Return (X, Y) of the center of cell containing provided text 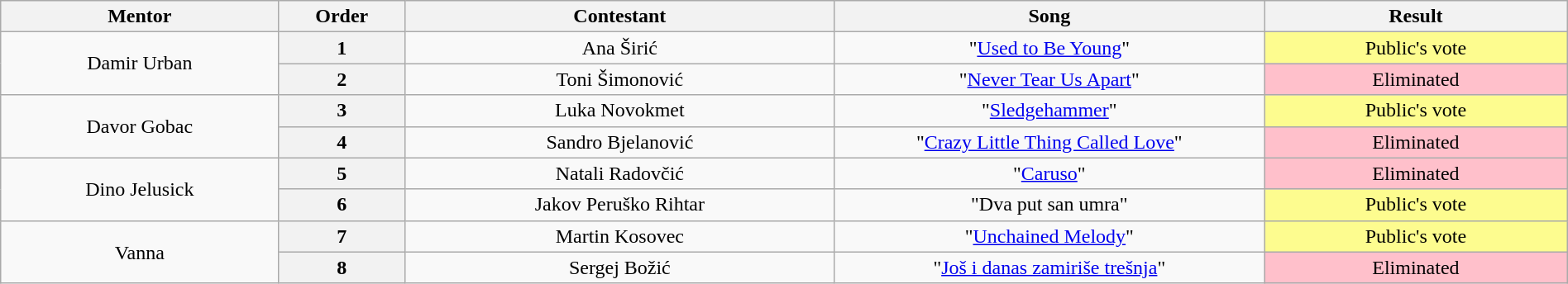
4 (342, 142)
"Dva put san umra" (1049, 205)
"Još i danas zamiriše trešnja" (1049, 267)
Martin Kosovec (620, 236)
Result (1416, 17)
"Unchained Melody" (1049, 236)
"Used to Be Young" (1049, 48)
5 (342, 173)
8 (342, 267)
Natali Radovčić (620, 173)
2 (342, 79)
Mentor (140, 17)
Jakov Peruško Rihtar (620, 205)
"Crazy Little Thing Called Love" (1049, 142)
Damir Urban (140, 64)
Dino Jelusick (140, 189)
Order (342, 17)
1 (342, 48)
Sandro Bjelanović (620, 142)
"Never Tear Us Apart" (1049, 79)
"Sledgehammer" (1049, 111)
Davor Gobac (140, 126)
"Caruso" (1049, 173)
Vanna (140, 252)
Contestant (620, 17)
7 (342, 236)
Ana Širić (620, 48)
Luka Novokmet (620, 111)
Toni Šimonović (620, 79)
3 (342, 111)
Song (1049, 17)
Sergej Božić (620, 267)
6 (342, 205)
